Identify which cell holds the provided text, then report its [X, Y] central coordinate. 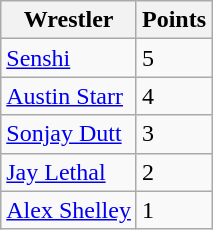
Jay Lethal [69, 172]
Sonjay Dutt [69, 134]
Austin Starr [69, 96]
2 [174, 172]
1 [174, 210]
Senshi [69, 58]
4 [174, 96]
5 [174, 58]
Points [174, 20]
Wrestler [69, 20]
Alex Shelley [69, 210]
3 [174, 134]
